Detect which cell encompasses the target text, then output its [x, y] center coordinate. 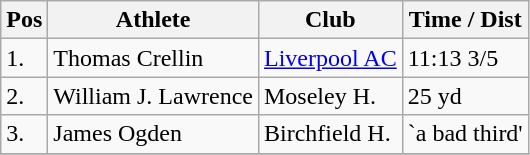
1. [24, 58]
`a bad third' [465, 134]
25 yd [465, 96]
Liverpool AC [330, 58]
2. [24, 96]
Pos [24, 20]
Club [330, 20]
11:13 3/5 [465, 58]
Athlete [154, 20]
Moseley H. [330, 96]
3. [24, 134]
James Ogden [154, 134]
Thomas Crellin [154, 58]
Time / Dist [465, 20]
Birchfield H. [330, 134]
William J. Lawrence [154, 96]
